Capture the cell that displays the provided text and extract its [X, Y] central coordinate. 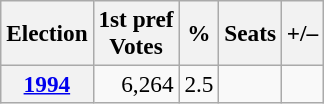
% [199, 32]
Election [47, 32]
Seats [250, 32]
+/– [302, 32]
1st prefVotes [136, 32]
2.5 [199, 84]
6,264 [136, 84]
1994 [47, 84]
